Determine the [X, Y] coordinate at the center of the cell enclosing the given text.  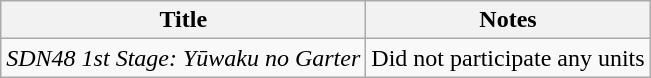
SDN48 1st Stage: Yūwaku no Garter [184, 58]
Notes [508, 20]
Did not participate any units [508, 58]
Title [184, 20]
